From the cell containing the given text, extract its center point as [X, Y] coordinate. 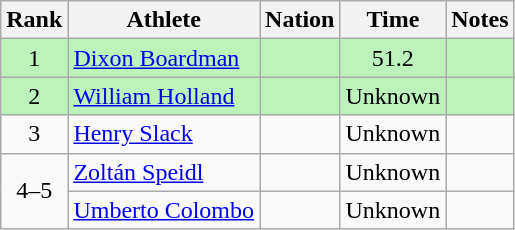
Athlete [164, 20]
Dixon Boardman [164, 58]
51.2 [393, 58]
Rank [34, 20]
William Holland [164, 96]
Umberto Colombo [164, 210]
1 [34, 58]
2 [34, 96]
Nation [300, 20]
4–5 [34, 191]
Henry Slack [164, 134]
Notes [480, 20]
Time [393, 20]
3 [34, 134]
Zoltán Speidl [164, 172]
